Scan for the cell matching the given text and deliver its (x, y) coordinate at center. 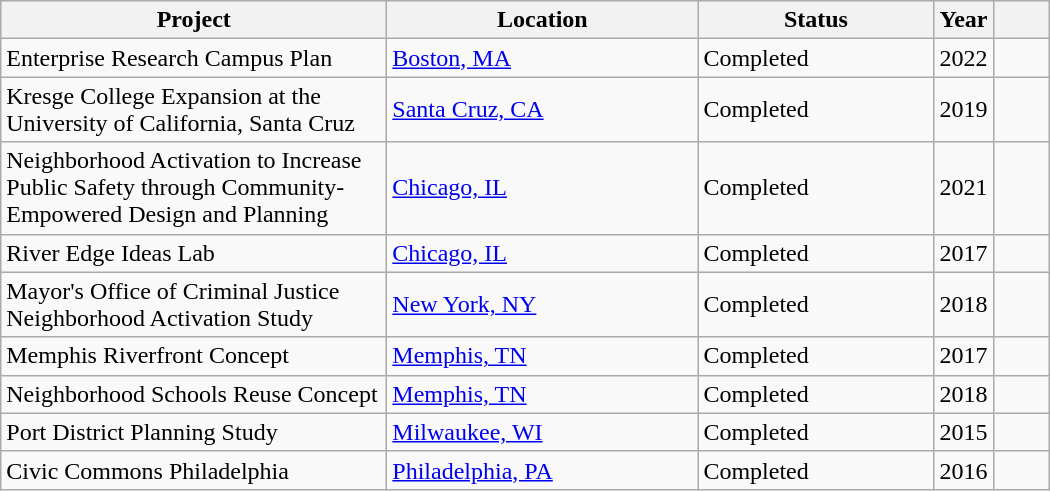
Boston, MA (542, 58)
Philadelphia, PA (542, 470)
2019 (964, 110)
New York, NY (542, 304)
Project (194, 20)
Neighborhood Schools Reuse Concept (194, 394)
2022 (964, 58)
Neighborhood Activation to Increase Public Safety through Community-Empowered Design and Planning (194, 188)
2015 (964, 432)
Memphis Riverfront Concept (194, 356)
2016 (964, 470)
Status (816, 20)
Port District Planning Study (194, 432)
Kresge College Expansion at the University of California, Santa Cruz (194, 110)
Santa Cruz, CA (542, 110)
Year (964, 20)
Civic Commons Philadelphia (194, 470)
Milwaukee, WI (542, 432)
2021 (964, 188)
Enterprise Research Campus Plan (194, 58)
Mayor's Office of Criminal Justice Neighborhood Activation Study (194, 304)
River Edge Ideas Lab (194, 253)
Location (542, 20)
